Detect which cell encompasses the target text, then output its [X, Y] center coordinate. 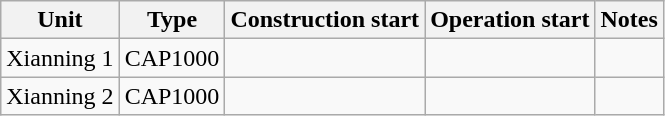
Construction start [325, 20]
Type [172, 20]
Xianning 1 [60, 58]
Operation start [510, 20]
Unit [60, 20]
Xianning 2 [60, 96]
Notes [629, 20]
